Identify which cell holds the provided text, then report its (x, y) central coordinate. 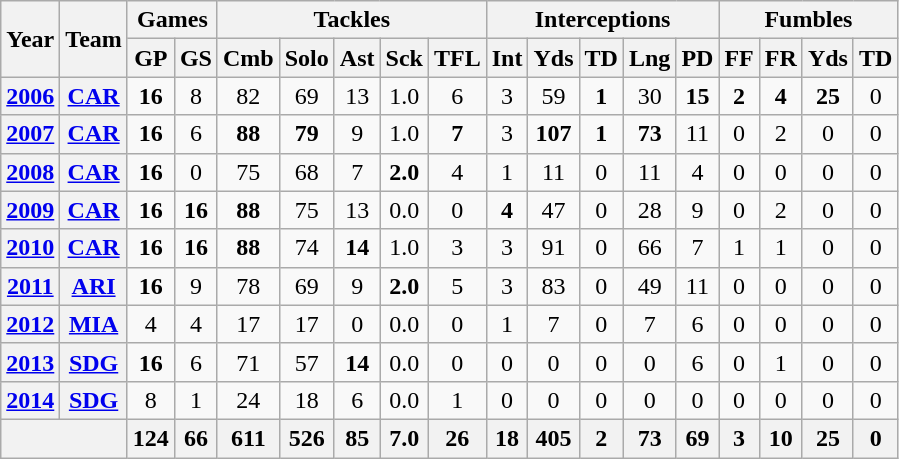
ARI (94, 286)
Int (507, 58)
74 (306, 248)
57 (306, 362)
26 (457, 438)
TFL (457, 58)
107 (554, 134)
2014 (30, 400)
Interceptions (602, 20)
2012 (30, 324)
Games (172, 20)
Solo (306, 58)
FF (739, 58)
Team (94, 39)
10 (780, 438)
79 (306, 134)
Year (30, 39)
2006 (30, 96)
47 (554, 210)
GS (196, 58)
124 (150, 438)
Ast (357, 58)
Sck (404, 58)
28 (649, 210)
405 (554, 438)
Tackles (352, 20)
78 (248, 286)
2011 (30, 286)
30 (649, 96)
85 (357, 438)
15 (698, 96)
71 (248, 362)
MIA (94, 324)
2007 (30, 134)
FR (780, 58)
Cmb (248, 58)
2009 (30, 210)
2013 (30, 362)
2010 (30, 248)
Fumbles (808, 20)
91 (554, 248)
83 (554, 286)
611 (248, 438)
82 (248, 96)
68 (306, 172)
49 (649, 286)
7.0 (404, 438)
526 (306, 438)
24 (248, 400)
59 (554, 96)
GP (150, 58)
PD (698, 58)
Lng (649, 58)
5 (457, 286)
2008 (30, 172)
